Capture the cell that displays the provided text and extract its [x, y] central coordinate. 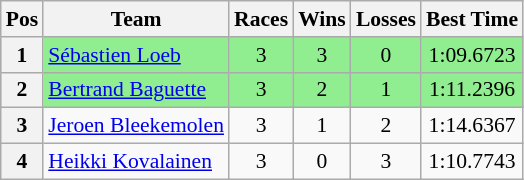
Heikki Kovalainen [136, 162]
1:14.6367 [472, 126]
Team [136, 19]
4 [22, 162]
Races [261, 19]
Losses [386, 19]
Pos [22, 19]
Jeroen Bleekemolen [136, 126]
1:10.7743 [472, 162]
Best Time [472, 19]
Sébastien Loeb [136, 55]
1:09.6723 [472, 55]
1:11.2396 [472, 90]
Bertrand Baguette [136, 90]
Wins [322, 19]
